From the cell containing the given text, extract its center point as [X, Y] coordinate. 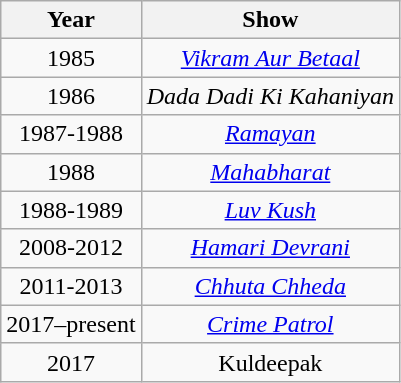
Hamari Devrani [270, 248]
Luv Kush [270, 210]
2017 [71, 362]
1985 [71, 58]
1986 [71, 96]
Show [270, 20]
Dada Dadi Ki Kahaniyan [270, 96]
1988-1989 [71, 210]
1987-1988 [71, 134]
Year [71, 20]
Chhuta Chheda [270, 286]
2008-2012 [71, 248]
Ramayan [270, 134]
2017–present [71, 324]
Mahabharat [270, 172]
2011-2013 [71, 286]
Vikram Aur Betaal [270, 58]
Kuldeepak [270, 362]
Crime Patrol [270, 324]
1988 [71, 172]
